Determine the (x, y) coordinate at the center of the cell enclosing the given text.  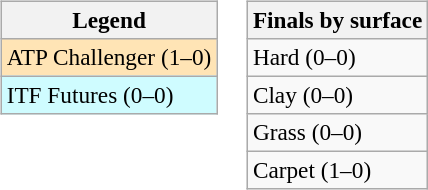
Legend (108, 20)
Finals by surface (337, 20)
Carpet (1–0) (337, 171)
ATP Challenger (1–0) (108, 57)
Hard (0–0) (337, 57)
Grass (0–0) (337, 133)
Clay (0–0) (337, 95)
ITF Futures (0–0) (108, 95)
